Locate the cell with the specified text and output its [X, Y] center coordinate. 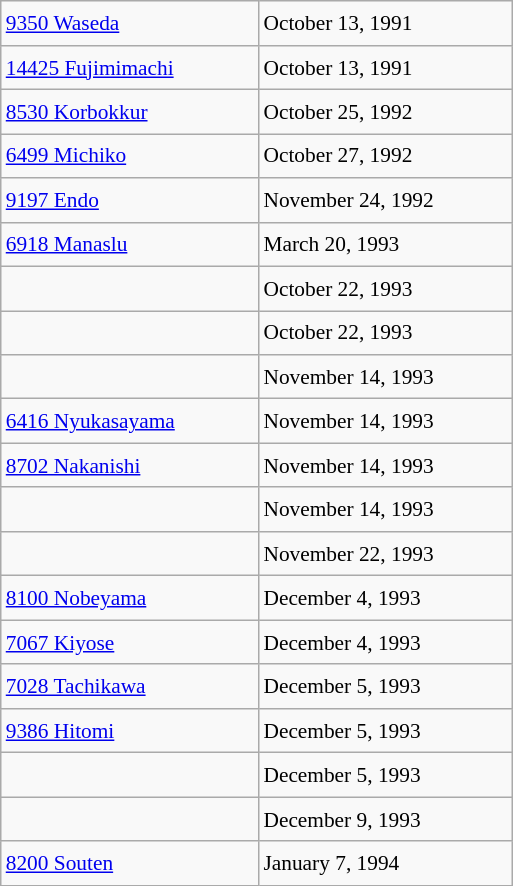
November 24, 1992 [384, 200]
6499 Michiko [130, 156]
October 27, 1992 [384, 156]
9386 Hitomi [130, 730]
6918 Manaslu [130, 244]
7067 Kiyose [130, 642]
14425 Fujimimachi [130, 67]
7028 Tachikawa [130, 686]
December 9, 1993 [384, 819]
March 20, 1993 [384, 244]
8702 Nakanishi [130, 465]
November 22, 1993 [384, 554]
8100 Nobeyama [130, 598]
6416 Nyukasayama [130, 421]
8200 Souten [130, 863]
9197 Endo [130, 200]
October 25, 1992 [384, 112]
9350 Waseda [130, 23]
January 7, 1994 [384, 863]
8530 Korbokkur [130, 112]
